From the cell containing the given text, extract its center point as (x, y) coordinate. 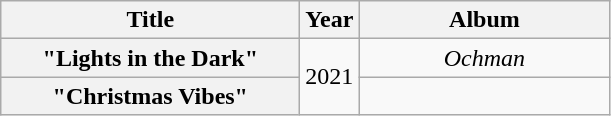
2021 (330, 77)
Title (150, 20)
"Lights in the Dark" (150, 58)
Year (330, 20)
Album (484, 20)
"Christmas Vibes" (150, 96)
Ochman (484, 58)
